From the cell containing the given text, extract its center point as [X, Y] coordinate. 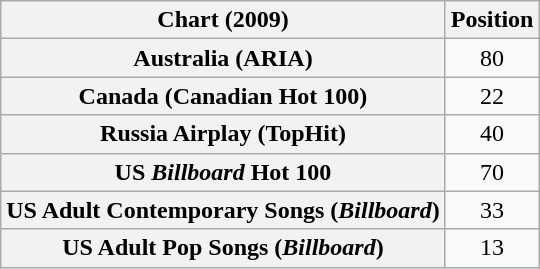
US Adult Contemporary Songs (Billboard) [223, 210]
Russia Airplay (TopHit) [223, 134]
80 [492, 58]
33 [492, 210]
US Adult Pop Songs (Billboard) [223, 248]
22 [492, 96]
70 [492, 172]
Canada (Canadian Hot 100) [223, 96]
40 [492, 134]
13 [492, 248]
Position [492, 20]
Chart (2009) [223, 20]
Australia (ARIA) [223, 58]
US Billboard Hot 100 [223, 172]
